Locate the cell with the specified text and output its [x, y] center coordinate. 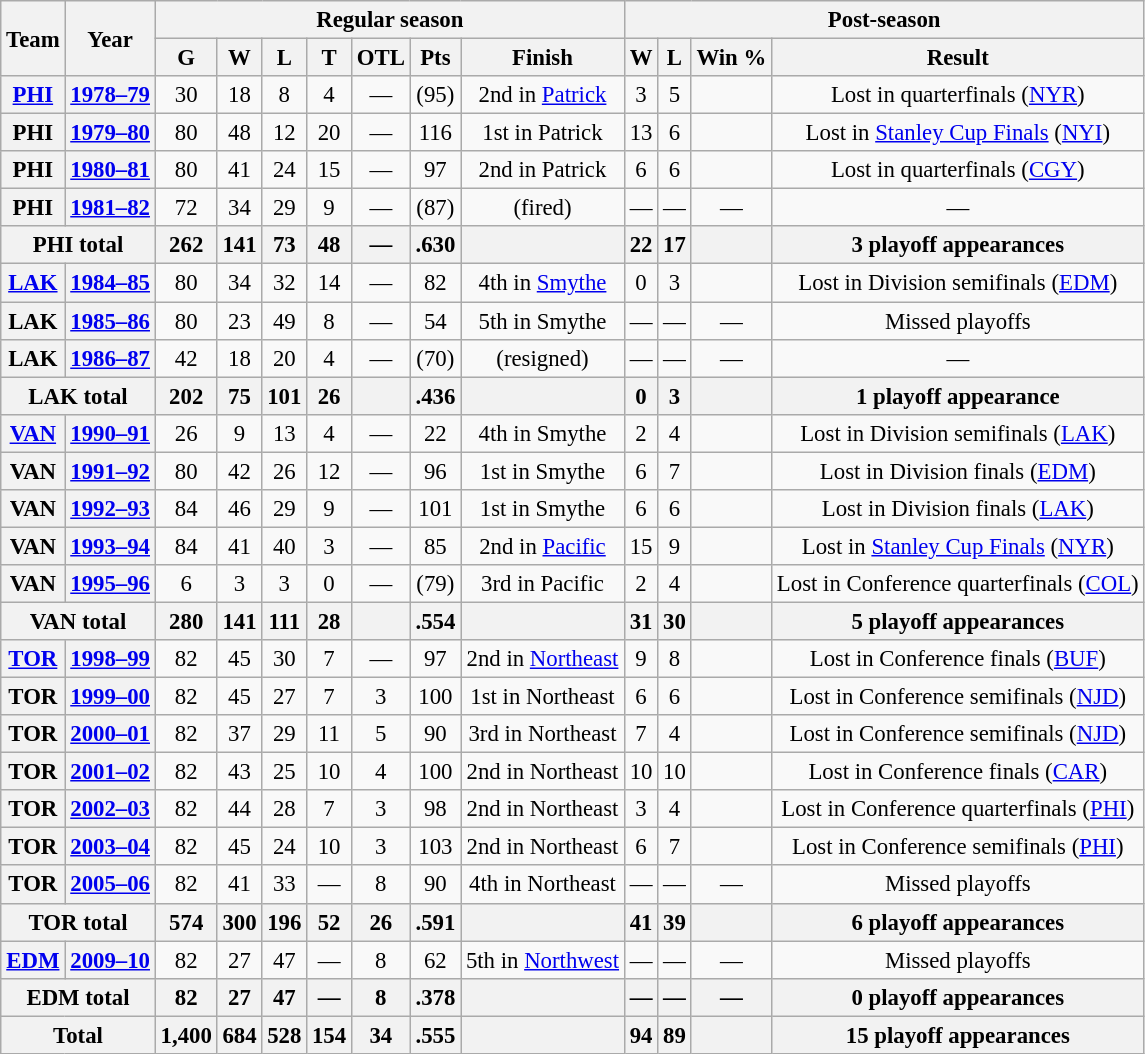
1991–92 [110, 471]
(resigned) [543, 358]
4th in Northeast [543, 885]
Lost in Stanley Cup Finals (NYR) [958, 546]
Lost in quarterfinals (NYR) [958, 95]
1984–85 [110, 283]
39 [674, 922]
96 [435, 471]
46 [240, 509]
98 [435, 809]
1980–81 [110, 170]
54 [435, 321]
EDM total [78, 997]
0 playoff appearances [958, 997]
1st in Patrick [543, 133]
52 [330, 922]
23 [240, 321]
Year [110, 38]
5th in Northwest [543, 960]
43 [240, 772]
1999–00 [110, 697]
6 playoff appearances [958, 922]
.591 [435, 922]
2003–04 [110, 847]
196 [284, 922]
Lost in Conference quarterfinals (COL) [958, 584]
Lost in Conference semifinals (PHI) [958, 847]
LAK total [78, 396]
1,400 [186, 1035]
49 [284, 321]
1992–93 [110, 509]
G [186, 58]
528 [284, 1035]
103 [435, 847]
(79) [435, 584]
TOR total [78, 922]
Total [78, 1035]
72 [186, 208]
14 [330, 283]
2001–02 [110, 772]
Lost in Division semifinals (EDM) [958, 283]
Lost in Stanley Cup Finals (NYI) [958, 133]
17 [674, 245]
VAN total [78, 621]
33 [284, 885]
11 [330, 734]
2005–06 [110, 885]
EDM [33, 960]
1st in Northeast [543, 697]
1981–82 [110, 208]
Lost in Conference finals (CAR) [958, 772]
262 [186, 245]
85 [435, 546]
116 [435, 133]
684 [240, 1035]
2009–10 [110, 960]
75 [240, 396]
2002–03 [110, 809]
574 [186, 922]
Post-season [884, 20]
(95) [435, 95]
Lost in Division finals (EDM) [958, 471]
(fired) [543, 208]
Result [958, 58]
(87) [435, 208]
1986–87 [110, 358]
37 [240, 734]
Regular season [390, 20]
Finish [543, 58]
3 playoff appearances [958, 245]
31 [640, 621]
OTL [380, 58]
Lost in Division finals (LAK) [958, 509]
(70) [435, 358]
5th in Smythe [543, 321]
94 [640, 1035]
Lost in Division semifinals (LAK) [958, 433]
73 [284, 245]
Team [33, 38]
1990–91 [110, 433]
1985–86 [110, 321]
2nd in Pacific [543, 546]
25 [284, 772]
Win % [731, 58]
154 [330, 1035]
300 [240, 922]
44 [240, 809]
1995–96 [110, 584]
40 [284, 546]
.378 [435, 997]
.555 [435, 1035]
T [330, 58]
111 [284, 621]
32 [284, 283]
62 [435, 960]
.630 [435, 245]
1978–79 [110, 95]
1979–80 [110, 133]
1993–94 [110, 546]
2000–01 [110, 734]
Lost in Conference finals (BUF) [958, 659]
1998–99 [110, 659]
1 playoff appearance [958, 396]
3rd in Pacific [543, 584]
202 [186, 396]
3rd in Northeast [543, 734]
Lost in Conference quarterfinals (PHI) [958, 809]
15 playoff appearances [958, 1035]
280 [186, 621]
.554 [435, 621]
PHI total [78, 245]
Lost in quarterfinals (CGY) [958, 170]
Pts [435, 58]
89 [674, 1035]
.436 [435, 396]
5 playoff appearances [958, 621]
